Scan for the cell matching the given text and deliver its [X, Y] coordinate at center. 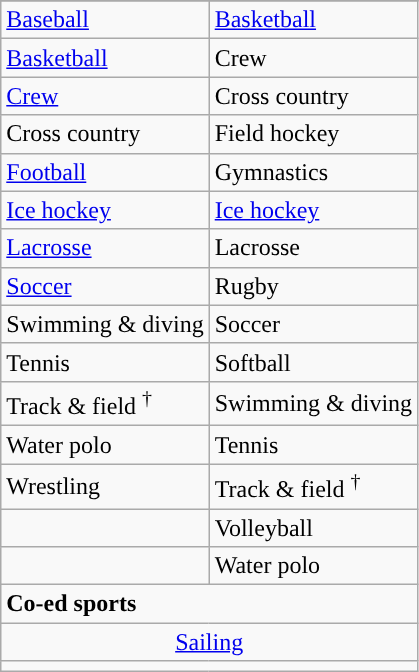
Volleyball [313, 528]
Rugby [313, 286]
Football [105, 172]
Baseball [105, 20]
Co-ed sports [210, 604]
Softball [313, 362]
Wrestling [105, 486]
Gymnastics [313, 172]
Field hockey [313, 134]
Sailing [210, 642]
